Search for the cell housing the specified text and yield its [X, Y] center coordinate. 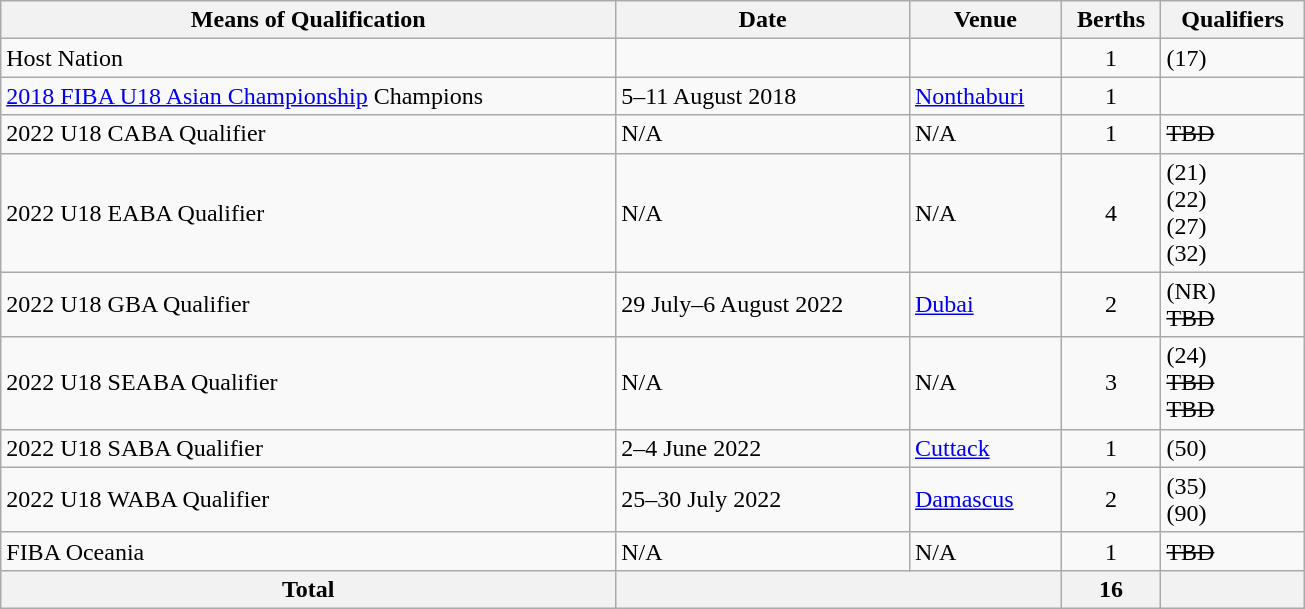
2022 U18 SABA Qualifier [308, 448]
(17) [1232, 58]
(21) (22) (27) (32) [1232, 212]
FIBA Oceania [308, 551]
Host Nation [308, 58]
2022 U18 GBA Qualifier [308, 304]
5–11 August 2018 [763, 96]
(NR)TBD [1232, 304]
(24)TBDTBD [1232, 383]
3 [1111, 383]
Cuttack [985, 448]
4 [1111, 212]
Venue [985, 20]
Dubai [985, 304]
29 July–6 August 2022 [763, 304]
Means of Qualification [308, 20]
Berths [1111, 20]
(50) [1232, 448]
Total [308, 589]
2022 U18 WABA Qualifier [308, 500]
25–30 July 2022 [763, 500]
16 [1111, 589]
2–4 June 2022 [763, 448]
Date [763, 20]
Nonthaburi [985, 96]
Qualifiers [1232, 20]
Damascus [985, 500]
2022 U18 CABA Qualifier [308, 134]
2022 U18 SEABA Qualifier [308, 383]
2022 U18 EABA Qualifier [308, 212]
2018 FIBA U18 Asian Championship Champions [308, 96]
(35) (90) [1232, 500]
